Search for the cell housing the specified text and yield its [x, y] center coordinate. 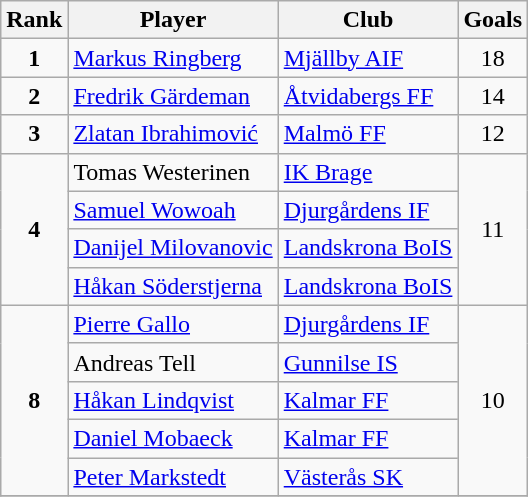
Fredrik Gärdeman [173, 96]
14 [493, 96]
Håkan Lindqvist [173, 400]
Daniel Mobaeck [173, 438]
Åtvidabergs FF [368, 96]
Zlatan Ibrahimović [173, 134]
11 [493, 229]
IK Brage [368, 172]
Håkan Söderstjerna [173, 286]
Samuel Wowoah [173, 210]
Gunnilse IS [368, 362]
Player [173, 20]
18 [493, 58]
Mjällby AIF [368, 58]
Tomas Westerinen [173, 172]
Västerås SK [368, 477]
Malmö FF [368, 134]
Markus Ringberg [173, 58]
Goals [493, 20]
10 [493, 400]
Pierre Gallo [173, 324]
Danijel Milovanovic [173, 248]
4 [34, 229]
2 [34, 96]
12 [493, 134]
Rank [34, 20]
Andreas Tell [173, 362]
Club [368, 20]
3 [34, 134]
Peter Markstedt [173, 477]
8 [34, 400]
1 [34, 58]
